Determine the (X, Y) coordinate at the center of the cell enclosing the given text.  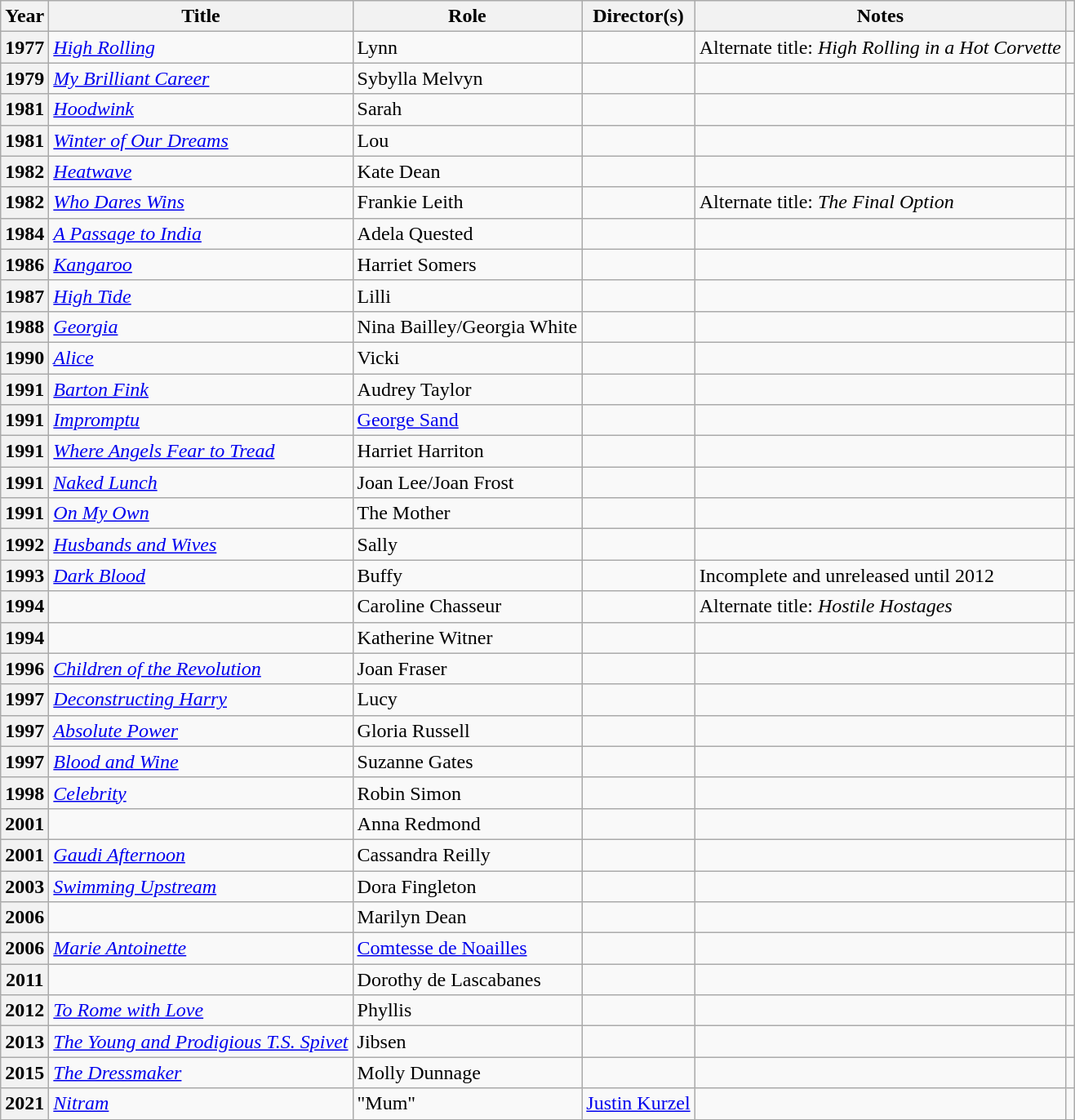
Phyllis (467, 1011)
Blood and Wine (201, 762)
Nina Bailley/Georgia White (467, 327)
Deconstructing Harry (201, 700)
Sybylla Melvyn (467, 78)
Husbands and Wives (201, 544)
1996 (24, 669)
Naked Lunch (201, 482)
Dora Fingleton (467, 886)
Winter of Our Dreams (201, 140)
Harriet Harriton (467, 451)
Lilli (467, 296)
2003 (24, 886)
Alternate title: The Final Option (880, 202)
Lynn (467, 47)
Cassandra Reilly (467, 855)
2011 (24, 980)
Heatwave (201, 171)
Alice (201, 358)
Title (201, 16)
The Young and Prodigious T.S. Spivet (201, 1042)
Gaudi Afternoon (201, 855)
Kangaroo (201, 264)
Swimming Upstream (201, 886)
To Rome with Love (201, 1011)
My Brilliant Career (201, 78)
1979 (24, 78)
"Mum" (467, 1104)
2012 (24, 1011)
Impromptu (201, 420)
Robin Simon (467, 793)
1988 (24, 327)
Anna Redmond (467, 824)
Joan Lee/Joan Frost (467, 482)
Who Dares Wins (201, 202)
Justin Kurzel (638, 1104)
Caroline Chasseur (467, 607)
The Mother (467, 513)
Role (467, 16)
Joan Fraser (467, 669)
On My Own (201, 513)
1984 (24, 233)
Gloria Russell (467, 731)
1977 (24, 47)
Buffy (467, 576)
Sally (467, 544)
Alternate title: High Rolling in a Hot Corvette (880, 47)
Director(s) (638, 16)
1986 (24, 264)
1993 (24, 576)
Absolute Power (201, 731)
High Rolling (201, 47)
Celebrity (201, 793)
Barton Fink (201, 389)
Dorothy de Lascabanes (467, 980)
Dark Blood (201, 576)
Lou (467, 140)
High Tide (201, 296)
Jibsen (467, 1042)
1998 (24, 793)
Hoodwink (201, 109)
Children of the Revolution (201, 669)
Frankie Leith (467, 202)
Where Angels Fear to Tread (201, 451)
Alternate title: Hostile Hostages (880, 607)
Georgia (201, 327)
The Dressmaker (201, 1073)
2015 (24, 1073)
Katherine Witner (467, 638)
Marilyn Dean (467, 918)
Incomplete and unreleased until 2012 (880, 576)
Adela Quested (467, 233)
Molly Dunnage (467, 1073)
Harriet Somers (467, 264)
Notes (880, 16)
Marie Antoinette (201, 949)
Nitram (201, 1104)
2013 (24, 1042)
1987 (24, 296)
Comtesse de Noailles (467, 949)
A Passage to India (201, 233)
Suzanne Gates (467, 762)
Sarah (467, 109)
George Sand (467, 420)
Year (24, 16)
2021 (24, 1104)
1992 (24, 544)
1990 (24, 358)
Lucy (467, 700)
Audrey Taylor (467, 389)
Kate Dean (467, 171)
Vicki (467, 358)
